Return the [X, Y] coordinate for the center point of the cell that contains the specified text.  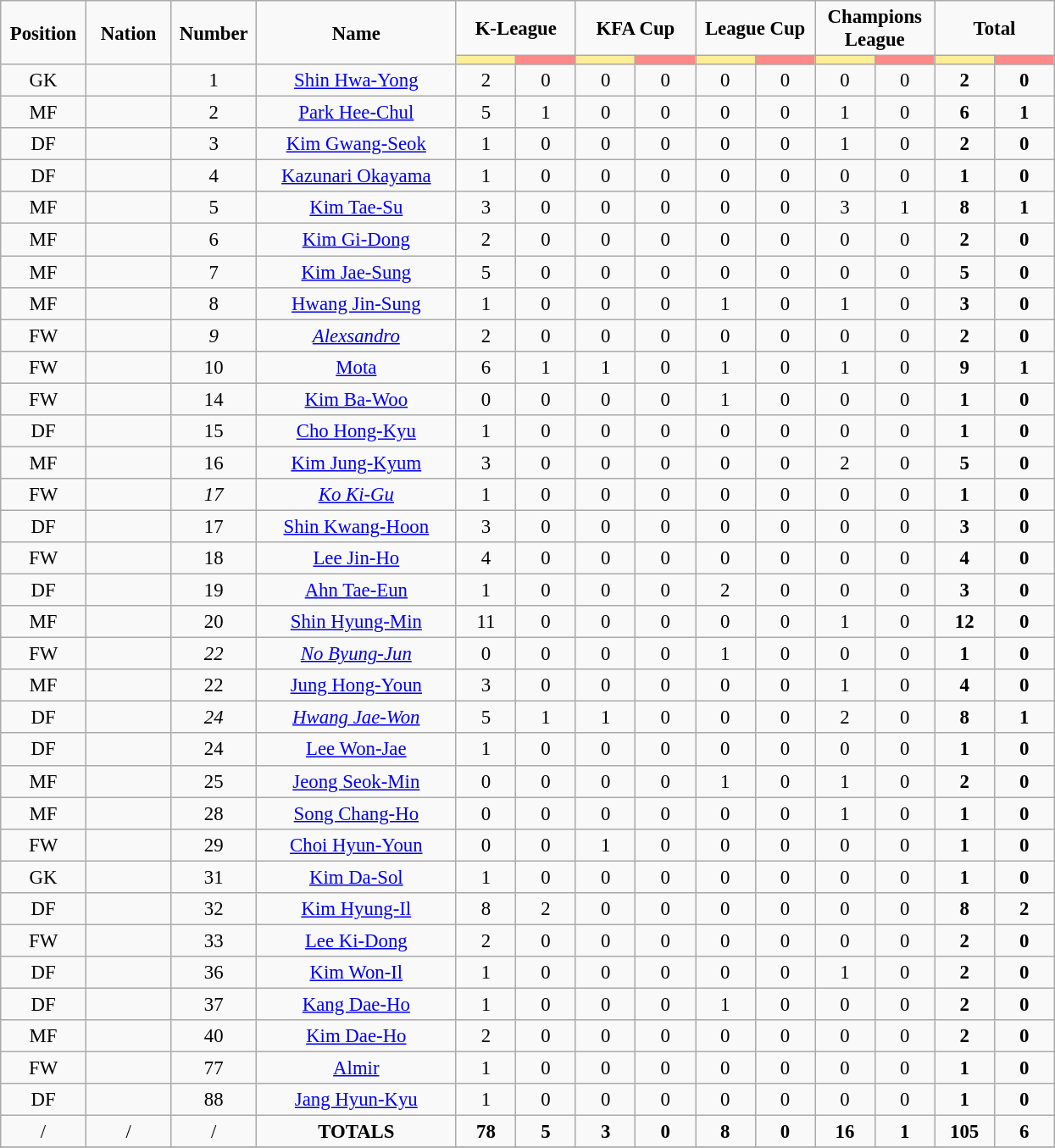
Hwang Jin-Sung [357, 303]
Shin Hyung-Min [357, 622]
77 [214, 1068]
25 [214, 781]
Name [357, 32]
Lee Won-Jae [357, 750]
Choi Hyun-Youn [357, 845]
11 [486, 622]
20 [214, 622]
Jung Hong-Youn [357, 685]
Nation [129, 32]
Kim Jae-Sung [357, 272]
37 [214, 1004]
19 [214, 591]
Ahn Tae-Eun [357, 591]
Cho Hong-Kyu [357, 431]
No Byung-Jun [357, 654]
105 [964, 1132]
Song Chang-Ho [357, 813]
K-League [515, 29]
Kim Tae-Su [357, 208]
15 [214, 431]
14 [214, 399]
36 [214, 973]
Lee Ki-Dong [357, 940]
Kim Jung-Kyum [357, 463]
Shin Kwang-Hoon [357, 526]
Position [44, 32]
Alexsandro [357, 336]
Total [995, 29]
Lee Jin-Ho [357, 558]
31 [214, 877]
Champions League [875, 29]
Kim Gwang-Seok [357, 144]
Jeong Seok-Min [357, 781]
Mota [357, 367]
Kim Hyung-Il [357, 909]
32 [214, 909]
12 [964, 622]
League Cup [754, 29]
78 [486, 1132]
Kim Gi-Dong [357, 240]
Kim Won-Il [357, 973]
Jang Hyun-Kyu [357, 1100]
28 [214, 813]
Kim Dae-Ho [357, 1036]
40 [214, 1036]
KFA Cup [636, 29]
TOTALS [357, 1132]
29 [214, 845]
10 [214, 367]
Kim Da-Sol [357, 877]
88 [214, 1100]
Shin Hwa-Yong [357, 80]
Number [214, 32]
Almir [357, 1068]
Kazunari Okayama [357, 176]
33 [214, 940]
Kang Dae-Ho [357, 1004]
Hwang Jae-Won [357, 718]
18 [214, 558]
Kim Ba-Woo [357, 399]
Park Hee-Chul [357, 113]
7 [214, 272]
Ko Ki-Gu [357, 495]
